Extract the (x, y) coordinate from the center of the cell holding the provided text.  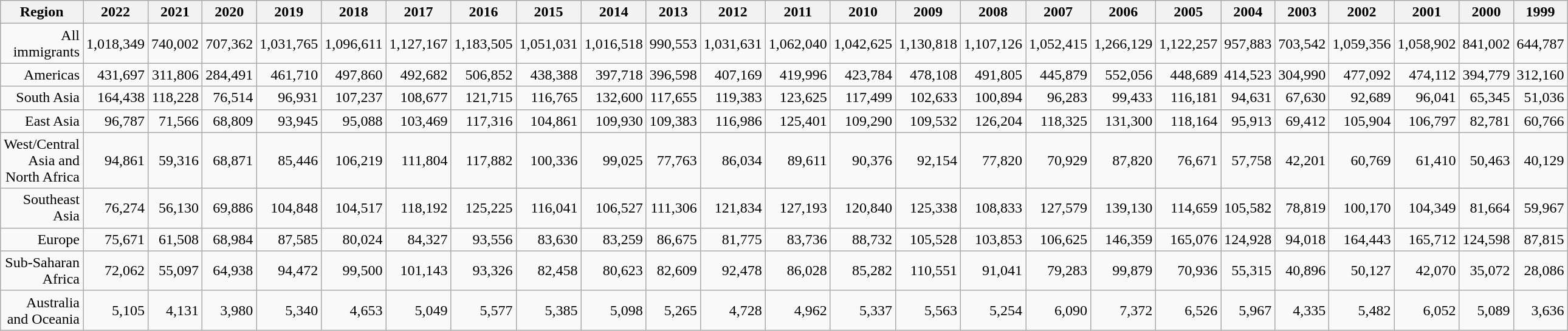
1,052,415 (1059, 44)
7,372 (1123, 310)
94,472 (289, 271)
80,024 (354, 239)
5,563 (927, 310)
2017 (418, 12)
88,732 (863, 239)
2004 (1248, 12)
1,122,257 (1189, 44)
311,806 (175, 75)
81,664 (1487, 208)
76,274 (115, 208)
2018 (354, 12)
4,962 (797, 310)
1,031,631 (733, 44)
61,508 (175, 239)
77,820 (993, 160)
5,265 (673, 310)
110,551 (927, 271)
42,070 (1427, 271)
841,002 (1487, 44)
957,883 (1248, 44)
118,325 (1059, 121)
99,500 (354, 271)
67,630 (1302, 98)
82,781 (1487, 121)
86,034 (733, 160)
1,266,129 (1123, 44)
101,143 (418, 271)
2007 (1059, 12)
707,362 (230, 44)
81,775 (733, 239)
2019 (289, 12)
117,882 (484, 160)
414,523 (1248, 75)
703,542 (1302, 44)
96,283 (1059, 98)
117,316 (484, 121)
491,805 (993, 75)
2005 (1189, 12)
86,675 (673, 239)
5,254 (993, 310)
102,633 (927, 98)
51,036 (1540, 98)
5,340 (289, 310)
2001 (1427, 12)
1999 (1540, 12)
93,556 (484, 239)
2011 (797, 12)
78,819 (1302, 208)
119,383 (733, 98)
Southeast Asia (42, 208)
116,041 (548, 208)
131,300 (1123, 121)
109,930 (614, 121)
117,499 (863, 98)
59,316 (175, 160)
117,655 (673, 98)
5,337 (863, 310)
85,446 (289, 160)
55,315 (1248, 271)
419,996 (797, 75)
28,086 (1540, 271)
57,758 (1248, 160)
84,327 (418, 239)
Region (42, 12)
124,598 (1487, 239)
95,088 (354, 121)
1,130,818 (927, 44)
304,990 (1302, 75)
104,349 (1427, 208)
87,815 (1540, 239)
50,463 (1487, 160)
72,062 (115, 271)
109,383 (673, 121)
60,769 (1361, 160)
740,002 (175, 44)
2012 (733, 12)
105,904 (1361, 121)
83,736 (797, 239)
100,336 (548, 160)
111,804 (418, 160)
124,928 (1248, 239)
71,566 (175, 121)
5,089 (1487, 310)
5,482 (1361, 310)
2015 (548, 12)
146,359 (1123, 239)
2010 (863, 12)
477,092 (1361, 75)
76,671 (1189, 160)
132,600 (614, 98)
92,478 (733, 271)
461,710 (289, 75)
1,096,611 (354, 44)
108,833 (993, 208)
87,820 (1123, 160)
87,585 (289, 239)
82,609 (673, 271)
121,834 (733, 208)
93,326 (484, 271)
92,689 (1361, 98)
93,945 (289, 121)
90,376 (863, 160)
492,682 (418, 75)
107,237 (354, 98)
164,438 (115, 98)
103,469 (418, 121)
2014 (614, 12)
644,787 (1540, 44)
116,986 (733, 121)
5,098 (614, 310)
2008 (993, 12)
100,894 (993, 98)
497,860 (354, 75)
91,041 (993, 271)
4,335 (1302, 310)
1,018,349 (115, 44)
83,630 (548, 239)
2020 (230, 12)
76,514 (230, 98)
59,967 (1540, 208)
1,042,625 (863, 44)
109,532 (927, 121)
165,076 (1189, 239)
5,385 (548, 310)
106,219 (354, 160)
431,697 (115, 75)
120,840 (863, 208)
92,154 (927, 160)
6,526 (1189, 310)
1,062,040 (797, 44)
103,853 (993, 239)
121,715 (484, 98)
106,797 (1427, 121)
2000 (1487, 12)
165,712 (1427, 239)
South Asia (42, 98)
164,443 (1361, 239)
2003 (1302, 12)
64,938 (230, 271)
114,659 (1189, 208)
82,458 (548, 271)
60,766 (1540, 121)
1,016,518 (614, 44)
118,228 (175, 98)
106,625 (1059, 239)
478,108 (927, 75)
2006 (1123, 12)
4,131 (175, 310)
96,041 (1427, 98)
68,871 (230, 160)
77,763 (673, 160)
127,579 (1059, 208)
East Asia (42, 121)
139,130 (1123, 208)
96,787 (115, 121)
100,170 (1361, 208)
83,259 (614, 239)
35,072 (1487, 271)
69,412 (1302, 121)
61,410 (1427, 160)
68,984 (230, 239)
125,338 (927, 208)
68,809 (230, 121)
1,059,356 (1361, 44)
448,689 (1189, 75)
105,582 (1248, 208)
1,051,031 (548, 44)
312,160 (1540, 75)
990,553 (673, 44)
1,127,167 (418, 44)
111,306 (673, 208)
2021 (175, 12)
2016 (484, 12)
552,056 (1123, 75)
474,112 (1427, 75)
79,283 (1059, 271)
4,653 (354, 310)
West/Central Asia and North Africa (42, 160)
94,861 (115, 160)
50,127 (1361, 271)
5,105 (115, 310)
99,879 (1123, 271)
6,052 (1427, 310)
99,433 (1123, 98)
96,931 (289, 98)
438,388 (548, 75)
2013 (673, 12)
5,577 (484, 310)
108,677 (418, 98)
126,204 (993, 121)
116,181 (1189, 98)
Australia and Oceania (42, 310)
106,527 (614, 208)
116,765 (548, 98)
5,967 (1248, 310)
3,636 (1540, 310)
6,090 (1059, 310)
445,879 (1059, 75)
104,517 (354, 208)
85,282 (863, 271)
40,129 (1540, 160)
104,848 (289, 208)
All immigrants (42, 44)
75,671 (115, 239)
125,401 (797, 121)
56,130 (175, 208)
70,929 (1059, 160)
89,611 (797, 160)
397,718 (614, 75)
123,625 (797, 98)
1,107,126 (993, 44)
118,192 (418, 208)
1,031,765 (289, 44)
65,345 (1487, 98)
396,598 (673, 75)
40,896 (1302, 271)
95,913 (1248, 121)
Americas (42, 75)
127,193 (797, 208)
1,058,902 (1427, 44)
407,169 (733, 75)
94,631 (1248, 98)
5,049 (418, 310)
105,528 (927, 239)
506,852 (484, 75)
4,728 (733, 310)
2009 (927, 12)
394,779 (1487, 75)
104,861 (548, 121)
2022 (115, 12)
2002 (1361, 12)
86,028 (797, 271)
42,201 (1302, 160)
94,018 (1302, 239)
70,936 (1189, 271)
Sub-Saharan Africa (42, 271)
118,164 (1189, 121)
55,097 (175, 271)
423,784 (863, 75)
1,183,505 (484, 44)
99,025 (614, 160)
109,290 (863, 121)
69,886 (230, 208)
3,980 (230, 310)
Europe (42, 239)
80,623 (614, 271)
125,225 (484, 208)
284,491 (230, 75)
